Return the [X, Y] coordinate for the center point of the cell that contains the specified text.  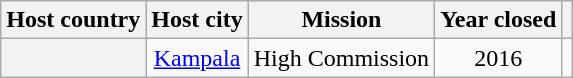
Kampala [197, 58]
Year closed [498, 20]
2016 [498, 58]
High Commission [341, 58]
Host city [197, 20]
Mission [341, 20]
Host country [74, 20]
